Extract the (X, Y) coordinate from the center of the cell holding the provided text.  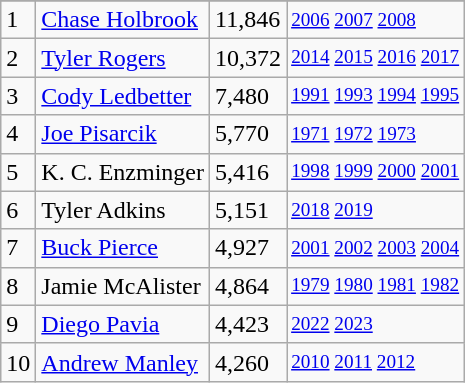
Buck Pierce (123, 248)
5,151 (248, 210)
5,416 (248, 172)
1979 1980 1981 1982 (376, 286)
10,372 (248, 58)
Andrew Manley (123, 362)
1991 1993 1994 1995 (376, 96)
3 (18, 96)
2022 2023 (376, 324)
Tyler Adkins (123, 210)
2014 2015 2016 2017 (376, 58)
1971 1972 1973 (376, 134)
4,423 (248, 324)
4,927 (248, 248)
1 (18, 20)
2006 2007 2008 (376, 20)
Cody Ledbetter (123, 96)
Diego Pavia (123, 324)
4 (18, 134)
2018 2019 (376, 210)
10 (18, 362)
2 (18, 58)
7 (18, 248)
Chase Holbrook (123, 20)
Joe Pisarcik (123, 134)
4,864 (248, 286)
1998 1999 2000 2001 (376, 172)
Tyler Rogers (123, 58)
9 (18, 324)
K. C. Enzminger (123, 172)
2001 2002 2003 2004 (376, 248)
11,846 (248, 20)
7,480 (248, 96)
5,770 (248, 134)
8 (18, 286)
5 (18, 172)
6 (18, 210)
2010 2011 2012 (376, 362)
4,260 (248, 362)
Jamie McAlister (123, 286)
